Identify which cell holds the provided text, then report its (X, Y) central coordinate. 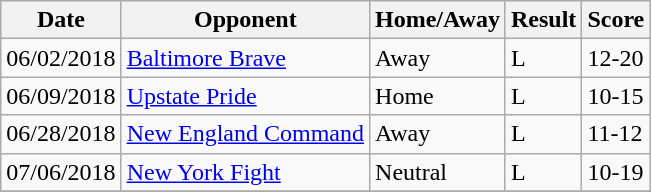
06/02/2018 (61, 58)
Result (543, 20)
New England Command (245, 134)
Baltimore Brave (245, 58)
Upstate Pride (245, 96)
Home/Away (438, 20)
Home (438, 96)
Opponent (245, 20)
11-12 (616, 134)
Neutral (438, 172)
06/28/2018 (61, 134)
10-15 (616, 96)
Date (61, 20)
10-19 (616, 172)
07/06/2018 (61, 172)
06/09/2018 (61, 96)
12-20 (616, 58)
Score (616, 20)
New York Fight (245, 172)
